Return (X, Y) of the center of cell containing provided text 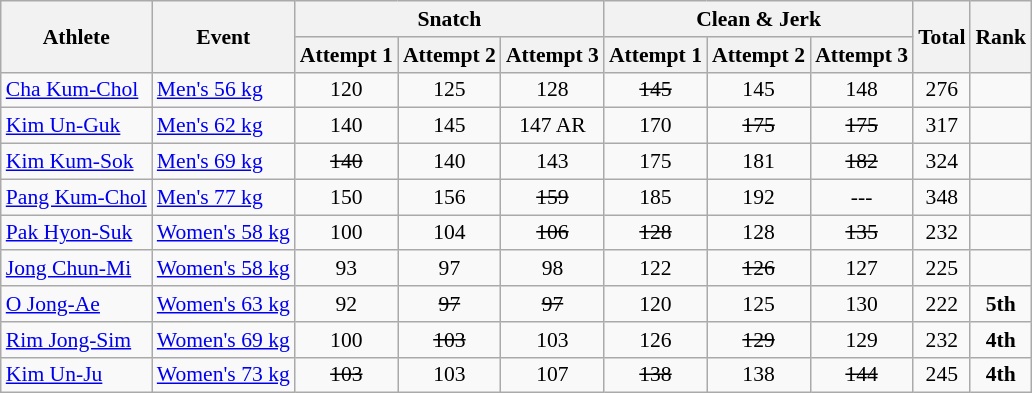
144 (862, 375)
Pak Hyon-Suk (76, 233)
150 (346, 197)
Rim Jong-Sim (76, 340)
225 (942, 269)
106 (552, 233)
Men's 62 kg (224, 126)
185 (656, 197)
Kim Un-Guk (76, 126)
222 (942, 304)
Jong Chun-Mi (76, 269)
348 (942, 197)
127 (862, 269)
Women's 69 kg (224, 340)
317 (942, 126)
192 (758, 197)
Athlete (76, 36)
324 (942, 162)
181 (758, 162)
Men's 56 kg (224, 90)
104 (450, 233)
Clean & Jerk (758, 19)
170 (656, 126)
93 (346, 269)
245 (942, 375)
122 (656, 269)
148 (862, 90)
Event (224, 36)
156 (450, 197)
5th (1000, 304)
135 (862, 233)
107 (552, 375)
Men's 69 kg (224, 162)
276 (942, 90)
Women's 73 kg (224, 375)
159 (552, 197)
Women's 63 kg (224, 304)
O Jong-Ae (76, 304)
--- (862, 197)
Rank (1000, 36)
182 (862, 162)
147 AR (552, 126)
Kim Un-Ju (76, 375)
98 (552, 269)
Men's 77 kg (224, 197)
Total (942, 36)
Kim Kum-Sok (76, 162)
92 (346, 304)
Pang Kum-Chol (76, 197)
Snatch (450, 19)
143 (552, 162)
Cha Kum-Chol (76, 90)
130 (862, 304)
